Search for the cell housing the specified text and yield its [X, Y] center coordinate. 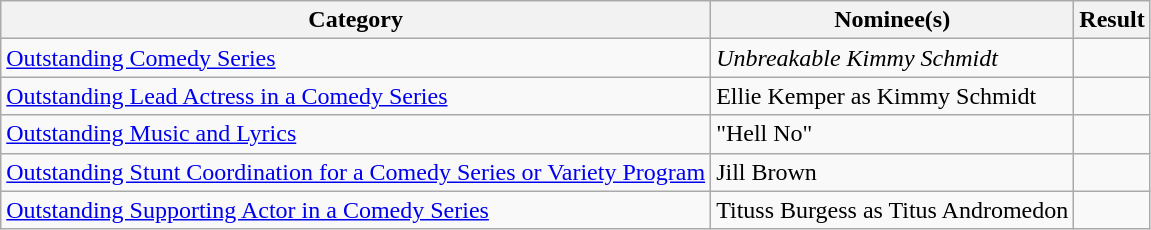
Outstanding Music and Lyrics [356, 134]
Outstanding Comedy Series [356, 58]
Unbreakable Kimmy Schmidt [892, 58]
Nominee(s) [892, 20]
Category [356, 20]
Outstanding Supporting Actor in a Comedy Series [356, 210]
Outstanding Lead Actress in a Comedy Series [356, 96]
Ellie Kemper as Kimmy Schmidt [892, 96]
Result [1112, 20]
Tituss Burgess as Titus Andromedon [892, 210]
"Hell No" [892, 134]
Jill Brown [892, 172]
Outstanding Stunt Coordination for a Comedy Series or Variety Program [356, 172]
